Provide the [X, Y] coordinate of the cell's center where the given text is located.  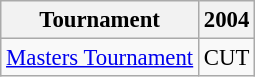
CUT [227, 58]
Tournament [100, 20]
Masters Tournament [100, 58]
2004 [227, 20]
